Return [x, y] of the center of cell containing provided text 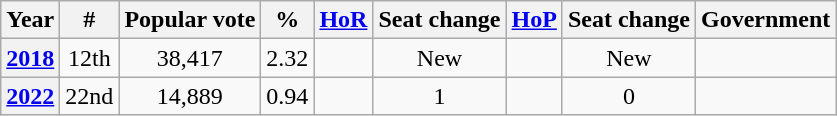
Year [30, 20]
38,417 [190, 58]
2.32 [288, 58]
Government [765, 20]
2018 [30, 58]
1 [440, 96]
22nd [90, 96]
% [288, 20]
HoP [534, 20]
2022 [30, 96]
HoR [344, 20]
0 [628, 96]
12th [90, 58]
Popular vote [190, 20]
0.94 [288, 96]
# [90, 20]
14,889 [190, 96]
